Provide the (x, y) coordinate of the cell's center where the given text is located.  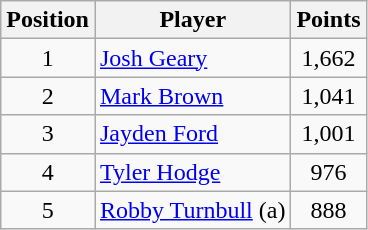
2 (48, 96)
Points (328, 20)
Tyler Hodge (192, 172)
888 (328, 210)
1,662 (328, 58)
Player (192, 20)
Position (48, 20)
976 (328, 172)
1,041 (328, 96)
5 (48, 210)
4 (48, 172)
Mark Brown (192, 96)
Jayden Ford (192, 134)
1,001 (328, 134)
Robby Turnbull (a) (192, 210)
3 (48, 134)
Josh Geary (192, 58)
1 (48, 58)
